Determine the [X, Y] coordinate at the center of the cell enclosing the given text.  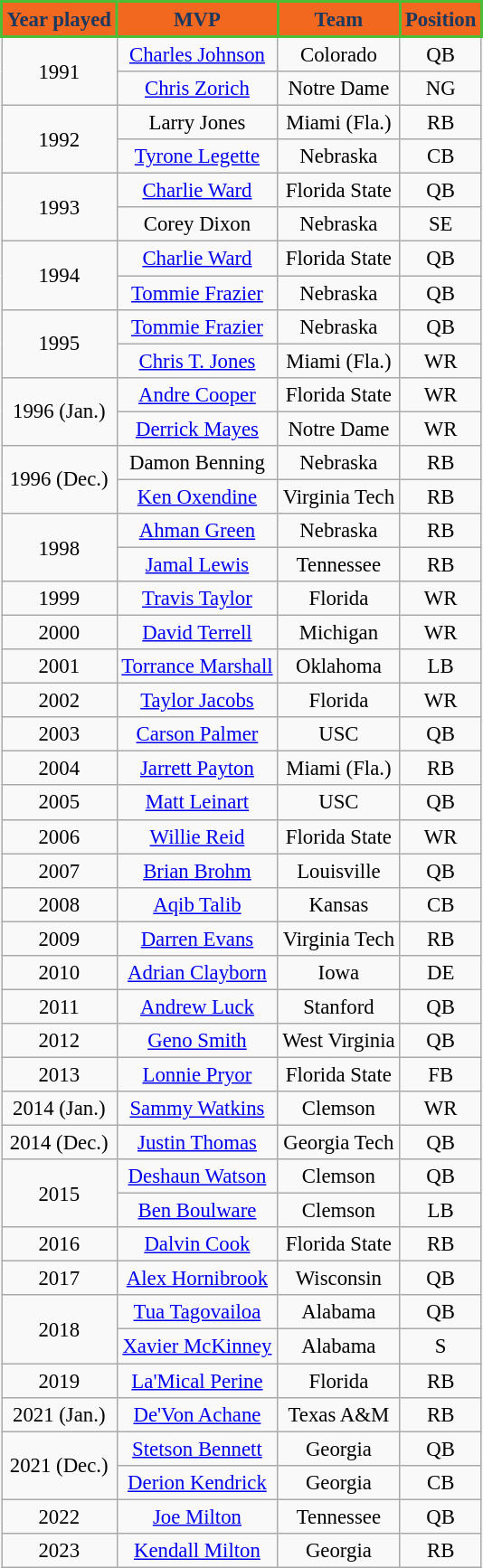
Kendall Milton [197, 1551]
Team [338, 20]
2005 [60, 803]
Sammy Watkins [197, 1109]
1994 [60, 275]
Wisconsin [338, 1279]
Darren Evans [197, 939]
SE [441, 225]
2001 [60, 666]
Derrick Mayes [197, 429]
2021 (Dec.) [60, 1465]
2004 [60, 769]
1999 [60, 599]
1996 (Jan.) [60, 411]
S [441, 1346]
Louisville [338, 871]
2002 [60, 701]
Year played [60, 20]
Travis Taylor [197, 599]
Lonnie Pryor [197, 1074]
2023 [60, 1551]
Stetson Bennett [197, 1449]
Alex Hornibrook [197, 1279]
2021 (Jan.) [60, 1414]
2003 [60, 734]
2009 [60, 939]
2012 [60, 1041]
Xavier McKinney [197, 1346]
Stanford [338, 1006]
2019 [60, 1381]
Ben Boulware [197, 1211]
1995 [60, 344]
Andre Cooper [197, 394]
2014 (Jan.) [60, 1109]
2007 [60, 871]
Andrew Luck [197, 1006]
Dalvin Cook [197, 1244]
Jarrett Payton [197, 769]
Kansas [338, 904]
2016 [60, 1244]
Damon Benning [197, 463]
Taylor Jacobs [197, 701]
Texas A&M [338, 1414]
Derion Kendrick [197, 1482]
2017 [60, 1279]
2000 [60, 633]
2008 [60, 904]
Chris Zorich [197, 89]
Carson Palmer [197, 734]
1998 [60, 548]
2014 (Dec.) [60, 1143]
Michigan [338, 633]
Deshaun Watson [197, 1176]
Adrian Clayborn [197, 973]
De'Von Achane [197, 1414]
1992 [60, 139]
Charles Johnson [197, 54]
2011 [60, 1006]
Corey Dixon [197, 225]
Position [441, 20]
Oklahoma [338, 666]
Matt Leinart [197, 803]
2022 [60, 1516]
NG [441, 89]
2018 [60, 1329]
2010 [60, 973]
Iowa [338, 973]
La'Mical Perine [197, 1381]
2006 [60, 836]
Ken Oxendine [197, 496]
Chris T. Jones [197, 361]
Ahman Green [197, 531]
Aqib Talib [197, 904]
Tua Tagovailoa [197, 1312]
2013 [60, 1074]
1991 [60, 71]
Larry Jones [197, 123]
Willie Reid [197, 836]
Geno Smith [197, 1041]
Georgia Tech [338, 1143]
Joe Milton [197, 1516]
Justin Thomas [197, 1143]
DE [441, 973]
MVP [197, 20]
Tyrone Legette [197, 156]
FB [441, 1074]
Brian Brohm [197, 871]
Jamal Lewis [197, 564]
West Virginia [338, 1041]
Colorado [338, 54]
1993 [60, 208]
Torrance Marshall [197, 666]
1996 (Dec.) [60, 479]
David Terrell [197, 633]
2015 [60, 1194]
